Return [X, Y] of the center of cell containing provided text 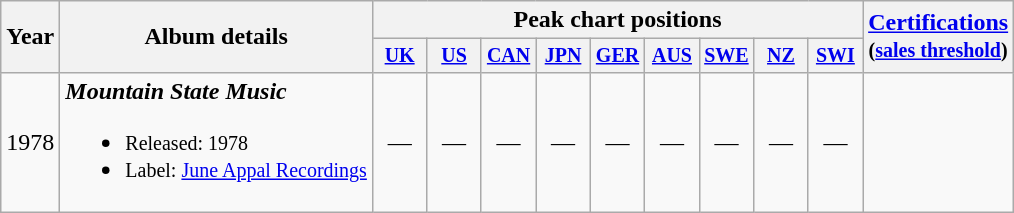
SWI [835, 56]
Certifications(sales threshold) [938, 37]
GER [617, 56]
Mountain State MusicReleased: 1978Label: June Appal Recordings [216, 142]
SWE [726, 56]
1978 [30, 142]
US [454, 56]
Year [30, 37]
Peak chart positions [617, 20]
AUS [672, 56]
Album details [216, 37]
NZ [781, 56]
JPN [563, 56]
CAN [508, 56]
UK [399, 56]
